Return [x, y] of the center of cell containing provided text 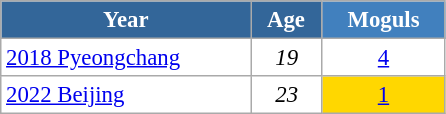
Age [286, 20]
Year [126, 20]
Moguls [384, 20]
23 [286, 95]
2022 Beijing [126, 95]
1 [384, 95]
19 [286, 58]
4 [384, 58]
2018 Pyeongchang [126, 58]
